Locate the cell with the specified text and output its (X, Y) center coordinate. 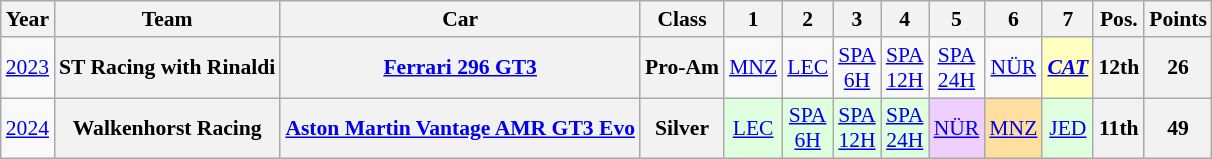
Car (460, 19)
Class (682, 19)
CAT (1068, 68)
JED (1068, 128)
4 (905, 19)
1 (753, 19)
49 (1178, 128)
12th (1118, 68)
Pro-Am (682, 68)
Silver (682, 128)
26 (1178, 68)
2023 (28, 68)
Year (28, 19)
7 (1068, 19)
Aston Martin Vantage AMR GT3 Evo (460, 128)
2024 (28, 128)
Team (167, 19)
ST Racing with Rinaldi (167, 68)
Ferrari 296 GT3 (460, 68)
Walkenhorst Racing (167, 128)
11th (1118, 128)
Points (1178, 19)
Pos. (1118, 19)
2 (808, 19)
6 (1013, 19)
5 (957, 19)
3 (857, 19)
